Provide the [X, Y] coordinate of the cell's center where the given text is located.  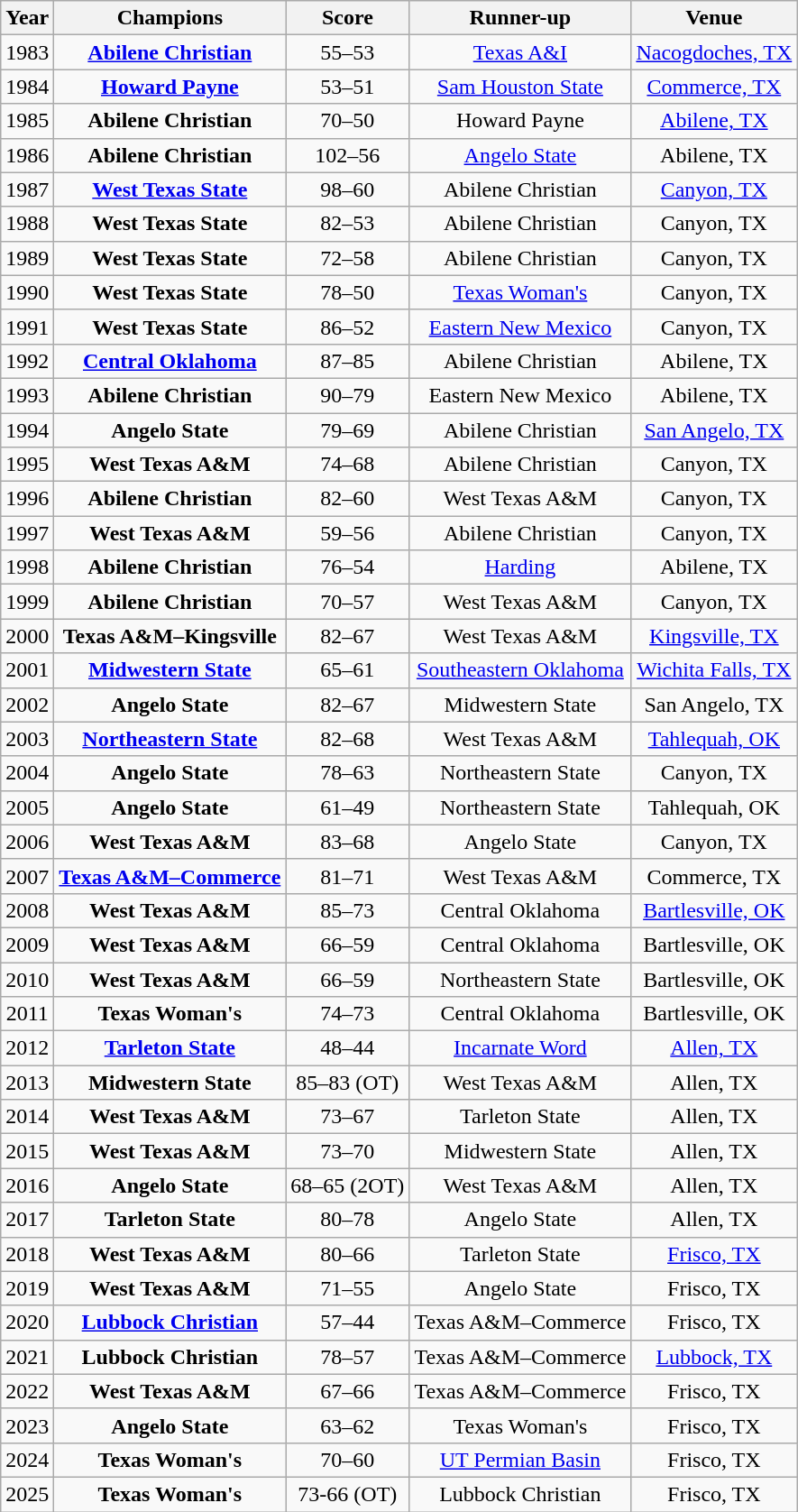
1998 [27, 567]
98–60 [348, 189]
UT Permian Basin [520, 1460]
1985 [27, 121]
1997 [27, 533]
1992 [27, 361]
1987 [27, 189]
48–44 [348, 1048]
1990 [27, 292]
2003 [27, 739]
67–66 [348, 1391]
73-66 (OT) [348, 1494]
2012 [27, 1048]
70–50 [348, 121]
85–73 [348, 910]
Score [348, 18]
78–50 [348, 292]
74–68 [348, 465]
82–68 [348, 739]
2011 [27, 1014]
71–55 [348, 1288]
2008 [27, 910]
59–56 [348, 533]
Champions [170, 18]
2015 [27, 1151]
2016 [27, 1185]
Kingsville, TX [714, 636]
85–83 (OT) [348, 1083]
Venue [714, 18]
80–66 [348, 1254]
2002 [27, 705]
74–73 [348, 1014]
73–67 [348, 1117]
2021 [27, 1357]
78–57 [348, 1357]
1994 [27, 430]
1988 [27, 224]
2020 [27, 1323]
82–53 [348, 224]
55–53 [348, 52]
82–60 [348, 499]
72–58 [348, 258]
2005 [27, 807]
2017 [27, 1220]
76–54 [348, 567]
Incarnate Word [520, 1048]
1984 [27, 87]
80–78 [348, 1220]
2014 [27, 1117]
2022 [27, 1391]
2010 [27, 979]
1989 [27, 258]
81–71 [348, 876]
79–69 [348, 430]
2004 [27, 773]
Texas A&M–Kingsville [170, 636]
63–62 [348, 1425]
2009 [27, 945]
2006 [27, 842]
2018 [27, 1254]
2023 [27, 1425]
70–57 [348, 602]
53–51 [348, 87]
90–79 [348, 395]
1995 [27, 465]
Runner-up [520, 18]
68–65 (2OT) [348, 1185]
Nacogdoches, TX [714, 52]
86–52 [348, 327]
Harding [520, 567]
1996 [27, 499]
Wichita Falls, TX [714, 670]
57–44 [348, 1323]
78–63 [348, 773]
1993 [27, 395]
2019 [27, 1288]
1991 [27, 327]
Sam Houston State [520, 87]
2013 [27, 1083]
Texas A&I [520, 52]
1999 [27, 602]
61–49 [348, 807]
2025 [27, 1494]
2001 [27, 670]
83–68 [348, 842]
65–61 [348, 670]
2007 [27, 876]
Southeastern Oklahoma [520, 670]
102–56 [348, 155]
2024 [27, 1460]
2000 [27, 636]
Year [27, 18]
73–70 [348, 1151]
70–60 [348, 1460]
1983 [27, 52]
Lubbock, TX [714, 1357]
1986 [27, 155]
87–85 [348, 361]
